Return (x, y) of the center of cell containing provided text 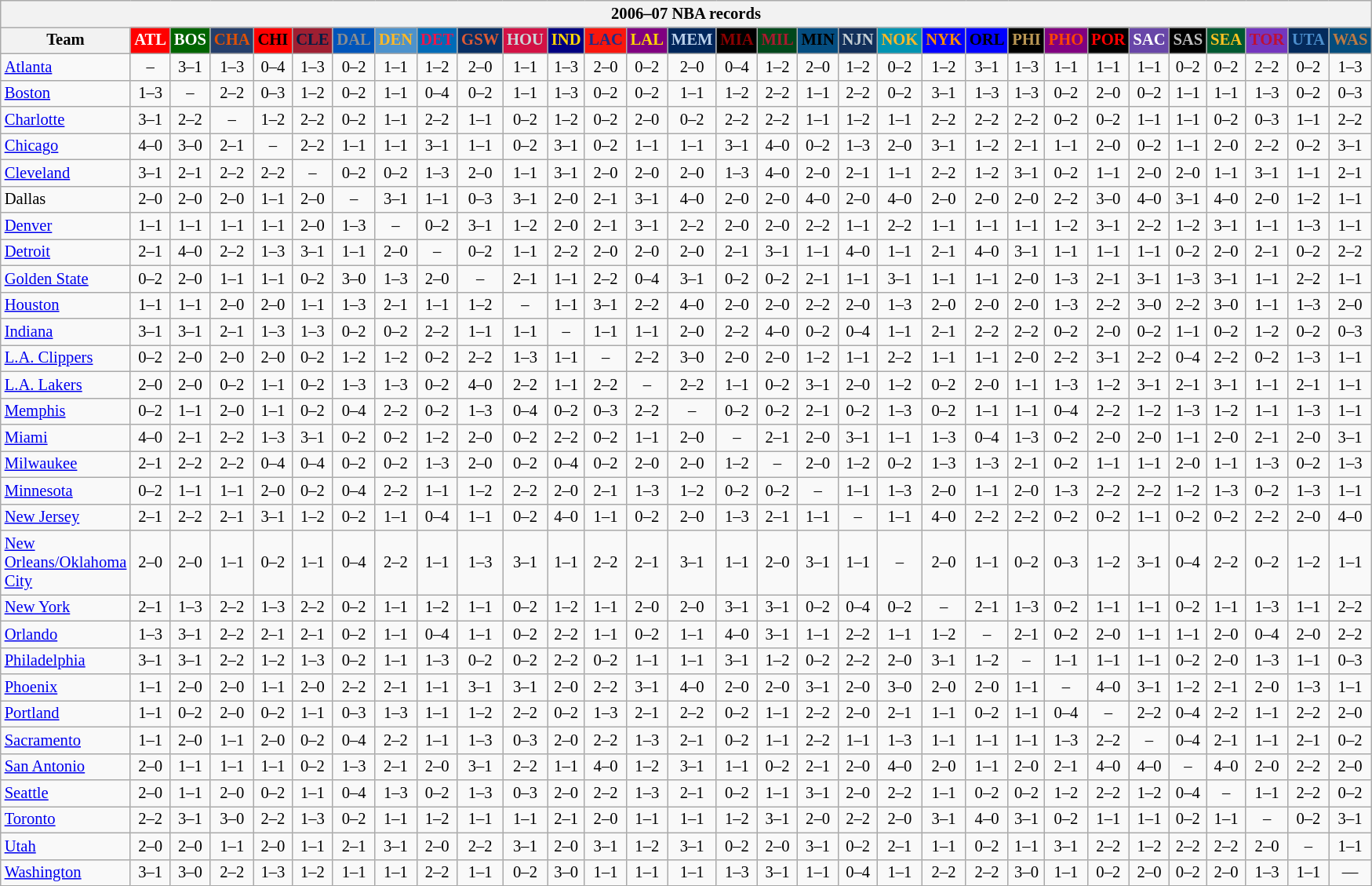
Indiana (66, 332)
Portland (66, 713)
HOU (526, 40)
2006–07 NBA records (686, 13)
Washington (66, 873)
SAS (1188, 40)
Minnesota (66, 490)
NYK (944, 40)
LAL (647, 40)
Dallas (66, 199)
MEM (692, 40)
CLE (312, 40)
Utah (66, 846)
DET (437, 40)
L.A. Clippers (66, 358)
Orlando (66, 634)
Philadelphia (66, 661)
MIA (737, 40)
UTA (1308, 40)
San Antonio (66, 767)
Boston (66, 93)
Charlotte (66, 120)
Phoenix (66, 687)
— (1350, 873)
Cleveland (66, 173)
ATL (151, 40)
Detroit (66, 252)
PHI (1026, 40)
POR (1108, 40)
DAL (353, 40)
NJN (858, 40)
Miami (66, 437)
GSW (480, 40)
Memphis (66, 411)
L.A. Lakers (66, 385)
New Jersey (66, 517)
Chicago (66, 146)
BOS (190, 40)
Denver (66, 225)
PHO (1066, 40)
Toronto (66, 819)
IND (566, 40)
DEN (395, 40)
CHA (232, 40)
Atlanta (66, 67)
MIL (778, 40)
LAC (606, 40)
TOR (1267, 40)
ORL (987, 40)
Seattle (66, 793)
Milwaukee (66, 464)
Houston (66, 305)
Sacramento (66, 740)
Golden State (66, 279)
New York (66, 607)
SEA (1226, 40)
MIN (818, 40)
Team (66, 40)
CHI (273, 40)
WAS (1350, 40)
SAC (1148, 40)
NOK (901, 40)
New Orleans/Oklahoma City (66, 563)
